Provide the (x, y) coordinate of the cell's center where the given text is located.  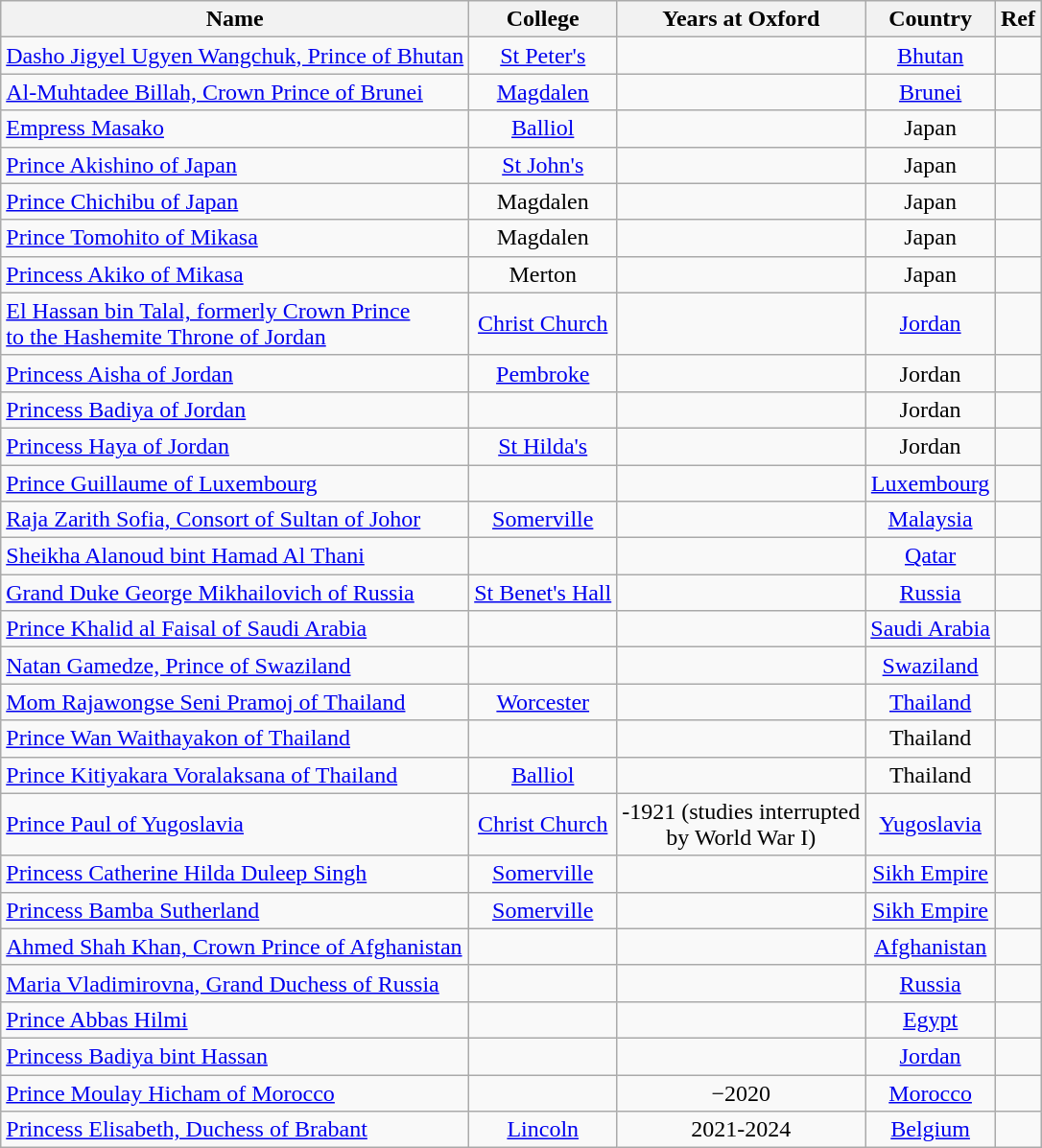
2021-2024 (741, 1130)
Lincoln (543, 1130)
Sheikha Alanoud bint Hamad Al Thani (235, 556)
Bhutan (931, 56)
Qatar (931, 556)
Princess Elisabeth, Duchess of Brabant (235, 1130)
College (543, 19)
St John's (543, 165)
-1921 (studies interruptedby World War I) (741, 825)
Country (931, 19)
Name (235, 19)
Prince Tomohito of Mikasa (235, 238)
Dasho Jigyel Ugyen Wangchuk, Prince of Bhutan (235, 56)
Raja Zarith Sofia, Consort of Sultan of Johor (235, 520)
Prince Abbas Hilmi (235, 1019)
Princess Badiya bint Hassan (235, 1056)
Grand Duke George Mikhailovich of Russia (235, 593)
Malaysia (931, 520)
St Benet's Hall (543, 593)
Ahmed Shah Khan, Crown Prince of Afghanistan (235, 947)
Saudi Arabia (931, 629)
Belgium (931, 1130)
Egypt (931, 1019)
Prince Chichibu of Japan (235, 201)
Worcester (543, 702)
Afghanistan (931, 947)
Empress Masako (235, 129)
Years at Oxford (741, 19)
Pembroke (543, 373)
Merton (543, 274)
Princess Badiya of Jordan (235, 410)
Brunei (931, 92)
Mom Rajawongse Seni Pramoj of Thailand (235, 702)
Prince Kitiyakara Voralaksana of Thailand (235, 775)
Princess Catherine Hilda Duleep Singh (235, 874)
Prince Guillaume of Luxembourg (235, 482)
−2020 (741, 1092)
Prince Wan Waithayakon of Thailand (235, 738)
Yugoslavia (931, 825)
Princess Bamba Sutherland (235, 910)
Maria Vladimirovna, Grand Duchess of Russia (235, 983)
Princess Aisha of Jordan (235, 373)
St Hilda's (543, 446)
El Hassan bin Talal, formerly Crown Princeto the Hashemite Throne of Jordan (235, 324)
Princess Haya of Jordan (235, 446)
Prince Akishino of Japan (235, 165)
Princess Akiko of Mikasa (235, 274)
St Peter's (543, 56)
Ref (1017, 19)
Natan Gamedze, Prince of Swaziland (235, 666)
Swaziland (931, 666)
Prince Khalid al Faisal of Saudi Arabia (235, 629)
Prince Paul of Yugoslavia (235, 825)
Al-Muhtadee Billah, Crown Prince of Brunei (235, 92)
Luxembourg (931, 482)
Prince Moulay Hicham of Morocco (235, 1092)
Morocco (931, 1092)
